Return the (x, y) coordinate for the center point of the cell that contains the specified text.  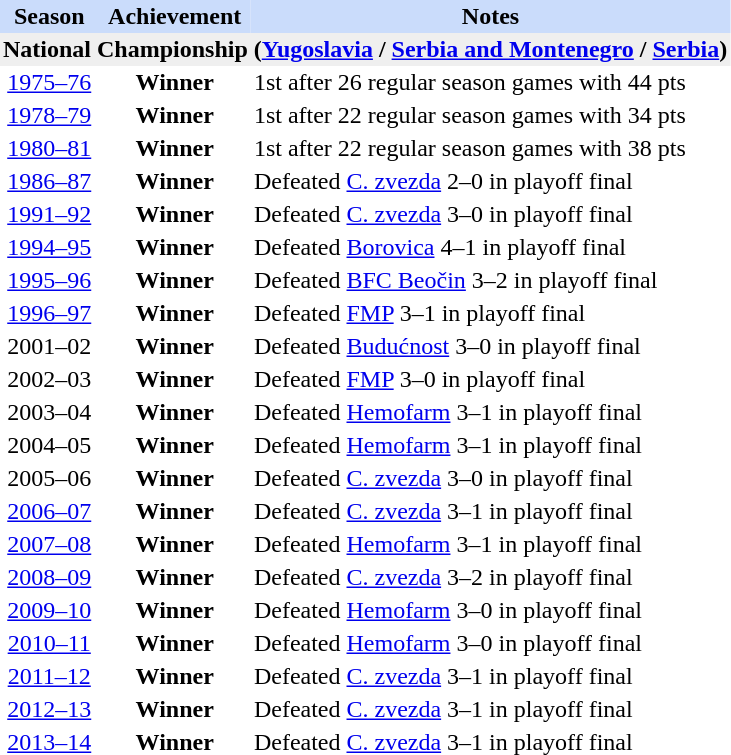
Defeated Budućnost 3–0 in playoff final (490, 346)
2002–03 (49, 380)
1995–96 (49, 280)
2005–06 (49, 478)
Notes (490, 16)
1978–79 (49, 116)
2007–08 (49, 544)
Defeated C. zvezda 3–2 in playoff final (490, 578)
1986–87 (49, 182)
Defeated Borovica 4–1 in playoff final (490, 248)
1st after 22 regular season games with 38 pts (490, 148)
2001–02 (49, 346)
2003–04 (49, 412)
1st after 22 regular season games with 34 pts (490, 116)
Defeated C. zvezda 2–0 in playoff final (490, 182)
Defeated FMP 3–1 in playoff final (490, 314)
1996–97 (49, 314)
2010–11 (49, 644)
Defeated BFC Beočin 3–2 in playoff final (490, 280)
National Championship (Yugoslavia / Serbia and Montenegro / Serbia) (365, 50)
2012–13 (49, 710)
1991–92 (49, 214)
1975–76 (49, 82)
2004–05 (49, 446)
1st after 26 regular season games with 44 pts (490, 82)
1980–81 (49, 148)
2006–07 (49, 512)
1994–95 (49, 248)
Achievement (174, 16)
Defeated FMP 3–0 in playoff final (490, 380)
2009–10 (49, 610)
2008–09 (49, 578)
2011–12 (49, 676)
Season (49, 16)
